Find where the given text appears and provide that cell's center as (x, y) coordinate. 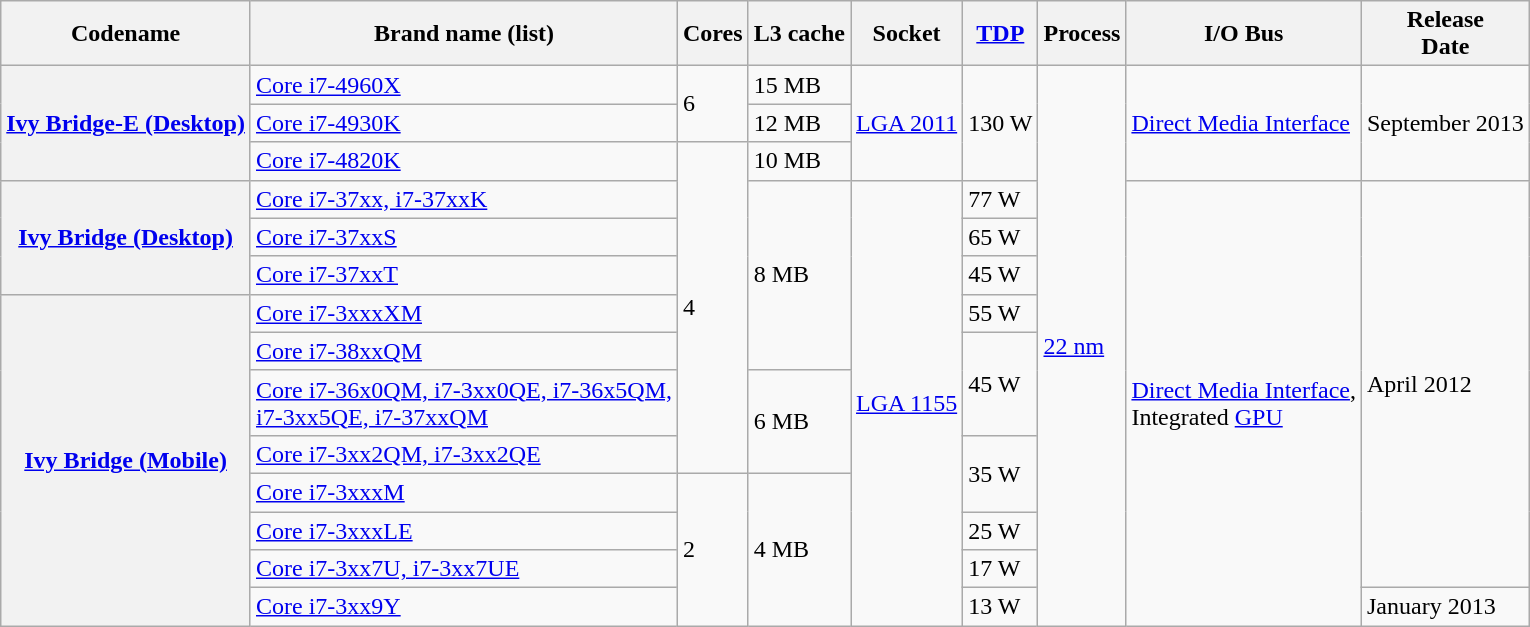
Direct Media Interface,Integrated GPU (1244, 403)
4 (714, 308)
65 W (1000, 237)
I/O Bus (1244, 34)
TDP (1000, 34)
13 W (1000, 607)
Brand name (list) (464, 34)
Core i7-37xx, i7-37xxK (464, 199)
Core i7-3xxxM (464, 492)
77 W (1000, 199)
LGA 2011 (906, 123)
Core i7-4930K (464, 123)
Cores (714, 34)
L3 cache (799, 34)
25 W (1000, 531)
Core i7-3xxxLE (464, 531)
8 MB (799, 275)
Codename (126, 34)
Socket (906, 34)
Core i7-3xxxXM (464, 313)
Ivy Bridge-E (Desktop) (126, 123)
Core i7-37xxS (464, 237)
Core i7-3xx2QM, i7-3xx2QE (464, 454)
35 W (1000, 473)
Ivy Bridge (Desktop) (126, 237)
22 nm (1082, 346)
Core i7-4820K (464, 161)
ReleaseDate (1445, 34)
130 W (1000, 123)
15 MB (799, 85)
6 MB (799, 422)
Direct Media Interface (1244, 123)
Core i7-37xxT (464, 275)
Core i7-4960X (464, 85)
Process (1082, 34)
2 (714, 549)
Ivy Bridge (Mobile) (126, 460)
17 W (1000, 569)
4 MB (799, 549)
10 MB (799, 161)
55 W (1000, 313)
LGA 1155 (906, 403)
Core i7-36x0QM, i7-3xx0QE, i7-36x5QM, i7-3xx5QE, i7-37xxQM (464, 402)
January 2013 (1445, 607)
Core i7-3xx9Y (464, 607)
September 2013 (1445, 123)
Core i7-3xx7U, i7-3xx7UE (464, 569)
6 (714, 104)
Core i7-38xxQM (464, 351)
April 2012 (1445, 384)
12 MB (799, 123)
